Locate the cell with the specified text and output its (x, y) center coordinate. 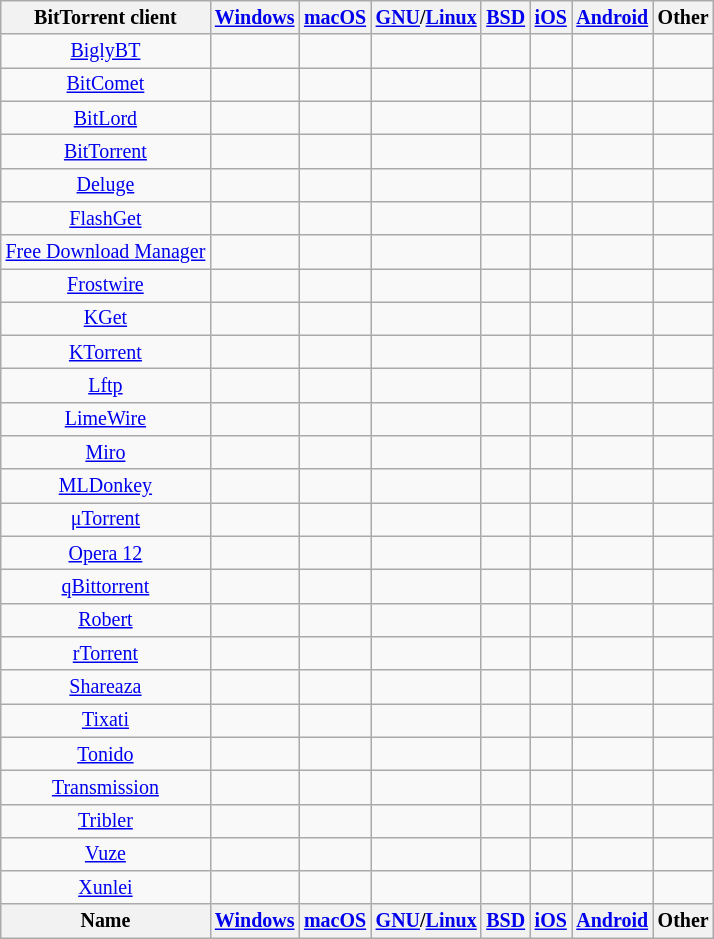
BitLord (106, 118)
BiglyBT (106, 52)
Opera 12 (106, 554)
BitTorrent (106, 152)
Shareaza (106, 686)
qBittorrent (106, 586)
Free Download Manager (106, 252)
FlashGet (106, 218)
Transmission (106, 788)
BitTorrent client (106, 18)
KGet (106, 318)
MLDonkey (106, 486)
μTorrent (106, 520)
Xunlei (106, 888)
KTorrent (106, 352)
LimeWire (106, 420)
BitComet (106, 84)
Name (106, 922)
Miro (106, 452)
Tribler (106, 820)
Tonido (106, 754)
Vuze (106, 854)
Robert (106, 620)
rTorrent (106, 654)
Lftp (106, 386)
Deluge (106, 184)
Frostwire (106, 286)
Tixati (106, 720)
